Return the [X, Y] coordinate for the center point of the cell that contains the specified text.  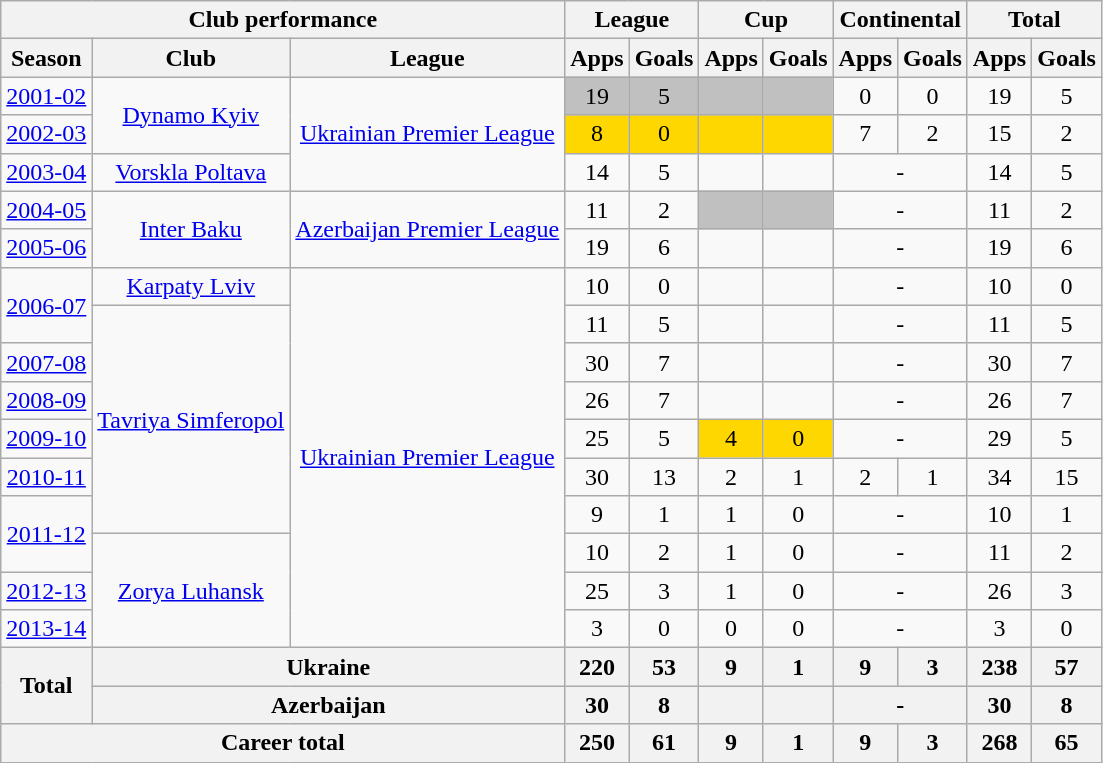
2007-08 [46, 362]
Career total [283, 743]
Inter Baku [191, 229]
2008-09 [46, 400]
34 [999, 477]
Club [191, 58]
Continental [900, 20]
Ukraine [328, 667]
Tavriya Simferopol [191, 419]
57 [1067, 667]
220 [597, 667]
Cup [766, 20]
2004-05 [46, 210]
2010-11 [46, 477]
2006-07 [46, 305]
13 [664, 477]
4 [731, 438]
250 [597, 743]
Azerbaijan Premier League [428, 229]
Season [46, 58]
Club performance [283, 20]
2002-03 [46, 134]
Karpaty Lviv [191, 286]
238 [999, 667]
2001-02 [46, 96]
2009-10 [46, 438]
2011-12 [46, 534]
2013-14 [46, 629]
29 [999, 438]
Azerbaijan [328, 705]
2005-06 [46, 248]
Vorskla Poltava [191, 172]
53 [664, 667]
65 [1067, 743]
Zorya Luhansk [191, 591]
61 [664, 743]
268 [999, 743]
Dynamo Kyiv [191, 115]
2003-04 [46, 172]
2012-13 [46, 591]
